Capture the cell that displays the provided text and extract its [x, y] central coordinate. 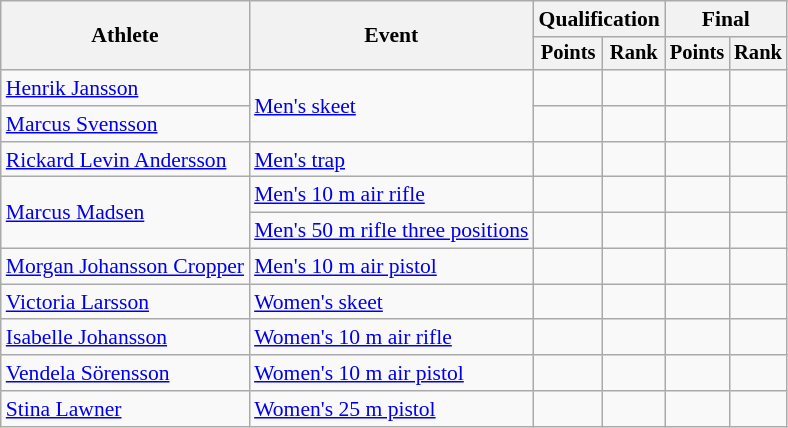
Vendela Sörensson [125, 373]
Event [391, 36]
Men's trap [391, 160]
Morgan Johansson Cropper [125, 267]
Women's 10 m air rifle [391, 338]
Stina Lawner [125, 409]
Men's skeet [391, 106]
Women's 25 m pistol [391, 409]
Men's 10 m air rifle [391, 195]
Isabelle Johansson [125, 338]
Marcus Svensson [125, 124]
Marcus Madsen [125, 212]
Henrik Jansson [125, 88]
Victoria Larsson [125, 302]
Women's skeet [391, 302]
Athlete [125, 36]
Men's 50 m rifle three positions [391, 231]
Women's 10 m air pistol [391, 373]
Rickard Levin Andersson [125, 160]
Men's 10 m air pistol [391, 267]
Final [726, 19]
Qualification [600, 19]
